Scan for the cell matching the given text and deliver its [X, Y] coordinate at center. 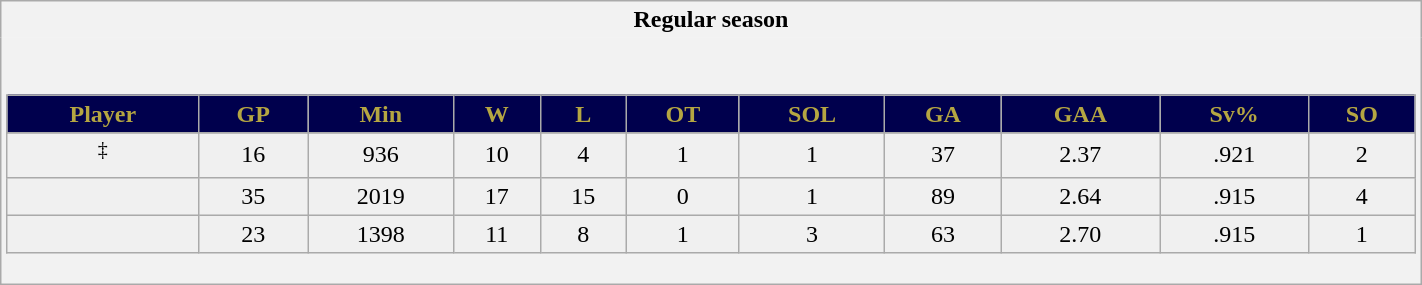
17 [497, 196]
L [583, 114]
15 [583, 196]
10 [497, 156]
Regular season [711, 20]
SOL [812, 114]
.921 [1234, 156]
Sv% [1234, 114]
GA [943, 114]
3 [812, 234]
2019 [381, 196]
2.70 [1080, 234]
23 [254, 234]
OT [682, 114]
GAA [1080, 114]
‡ [103, 156]
Player [103, 114]
SO [1362, 114]
W [497, 114]
GP [254, 114]
35 [254, 196]
Player GP Min W L OT SOL GA GAA Sv% SO ‡ 16 936 10 4 1 1 37 2.37 .921 2 35 2019 17 15 0 1 89 2.64 .915 4 23 1398 11 8 1 3 63 2.70 .915 1 [711, 161]
37 [943, 156]
11 [497, 234]
2.64 [1080, 196]
936 [381, 156]
89 [943, 196]
63 [943, 234]
2.37 [1080, 156]
1398 [381, 234]
8 [583, 234]
Min [381, 114]
16 [254, 156]
0 [682, 196]
2 [1362, 156]
